Return the [x, y] coordinate for the center point of the cell that contains the specified text.  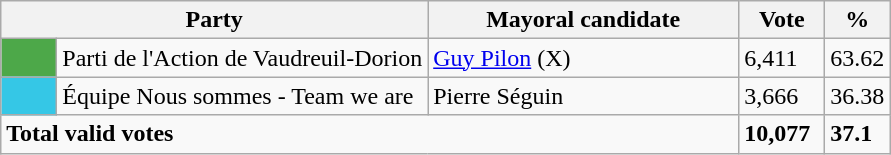
37.1 [858, 134]
10,077 [782, 134]
% [858, 20]
Party [214, 20]
Guy Pilon (X) [584, 58]
3,666 [782, 96]
36.38 [858, 96]
63.62 [858, 58]
Mayoral candidate [584, 20]
6,411 [782, 58]
Pierre Séguin [584, 96]
Équipe Nous sommes - Team we are [242, 96]
Vote [782, 20]
Total valid votes [370, 134]
Parti de l'Action de Vaudreuil-Dorion [242, 58]
